Capture the cell that displays the provided text and extract its (x, y) central coordinate. 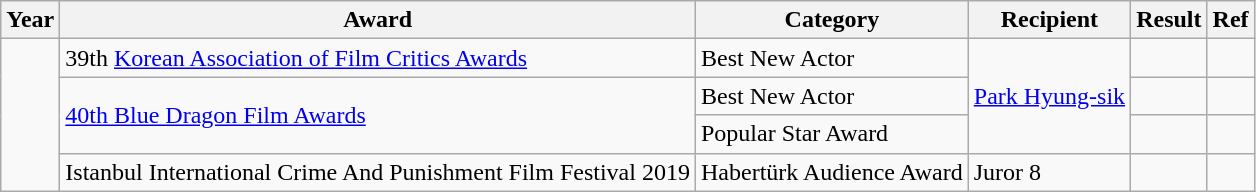
Habertürk Audience Award (832, 172)
Istanbul International Crime And Punishment Film Festival 2019 (378, 172)
Category (832, 20)
40th Blue Dragon Film Awards (378, 115)
39th Korean Association of Film Critics Awards (378, 58)
Juror 8 (1049, 172)
Park Hyung-sik (1049, 96)
Popular Star Award (832, 134)
Recipient (1049, 20)
Year (30, 20)
Result (1169, 20)
Ref (1230, 20)
Award (378, 20)
